Find where the given text appears and provide that cell's center as (x, y) coordinate. 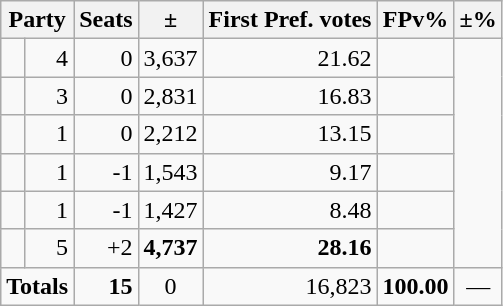
28.16 (290, 248)
± (170, 20)
First Pref. votes (290, 20)
100.00 (416, 286)
2,212 (170, 134)
+2 (106, 248)
9.17 (290, 172)
21.62 (290, 58)
3 (48, 96)
Totals (38, 286)
1,543 (170, 172)
5 (48, 248)
FPv% (416, 20)
8.48 (290, 210)
13.15 (290, 134)
3,637 (170, 58)
±% (478, 20)
Party (38, 20)
4 (48, 58)
1,427 (170, 210)
15 (106, 286)
16,823 (290, 286)
— (478, 286)
Seats (106, 20)
16.83 (290, 96)
4,737 (170, 248)
2,831 (170, 96)
